From the cell containing the given text, extract its center point as [x, y] coordinate. 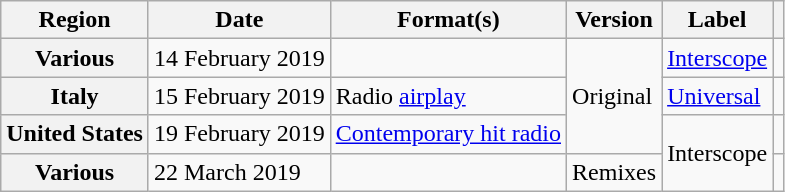
Label [718, 20]
19 February 2019 [239, 134]
Date [239, 20]
14 February 2019 [239, 58]
22 March 2019 [239, 172]
Universal [718, 96]
Region [75, 20]
Remixes [614, 172]
Original [614, 96]
Italy [75, 96]
Contemporary hit radio [448, 134]
Format(s) [448, 20]
Version [614, 20]
15 February 2019 [239, 96]
United States [75, 134]
Radio airplay [448, 96]
